Locate the cell with the specified text and output its [X, Y] center coordinate. 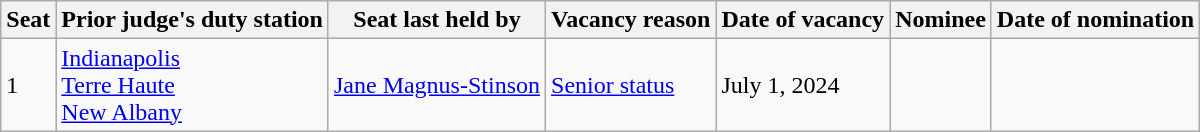
Senior status [631, 85]
Nominee [941, 20]
Prior judge's duty station [192, 20]
July 1, 2024 [803, 85]
Seat last held by [436, 20]
IndianapolisTerre HauteNew Albany [192, 85]
Date of vacancy [803, 20]
Jane Magnus-Stinson [436, 85]
1 [28, 85]
Date of nomination [1095, 20]
Seat [28, 20]
Vacancy reason [631, 20]
